Determine the (X, Y) coordinate at the center of the cell enclosing the given text.  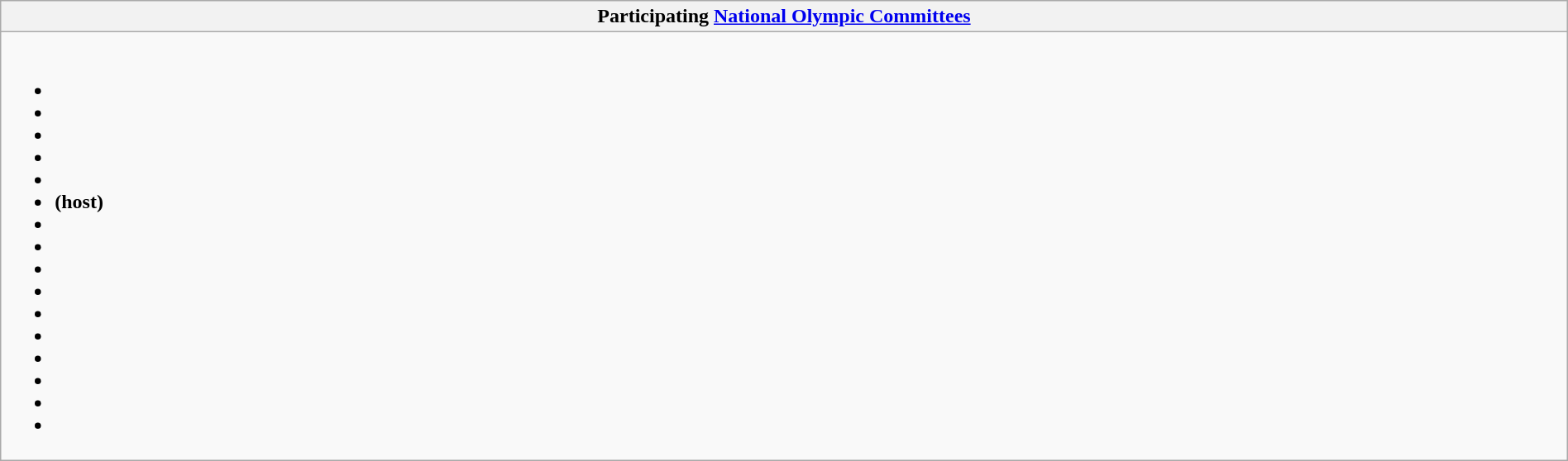
Participating National Olympic Committees (784, 17)
(host) (784, 246)
